From the cell containing the given text, extract its center point as (X, Y) coordinate. 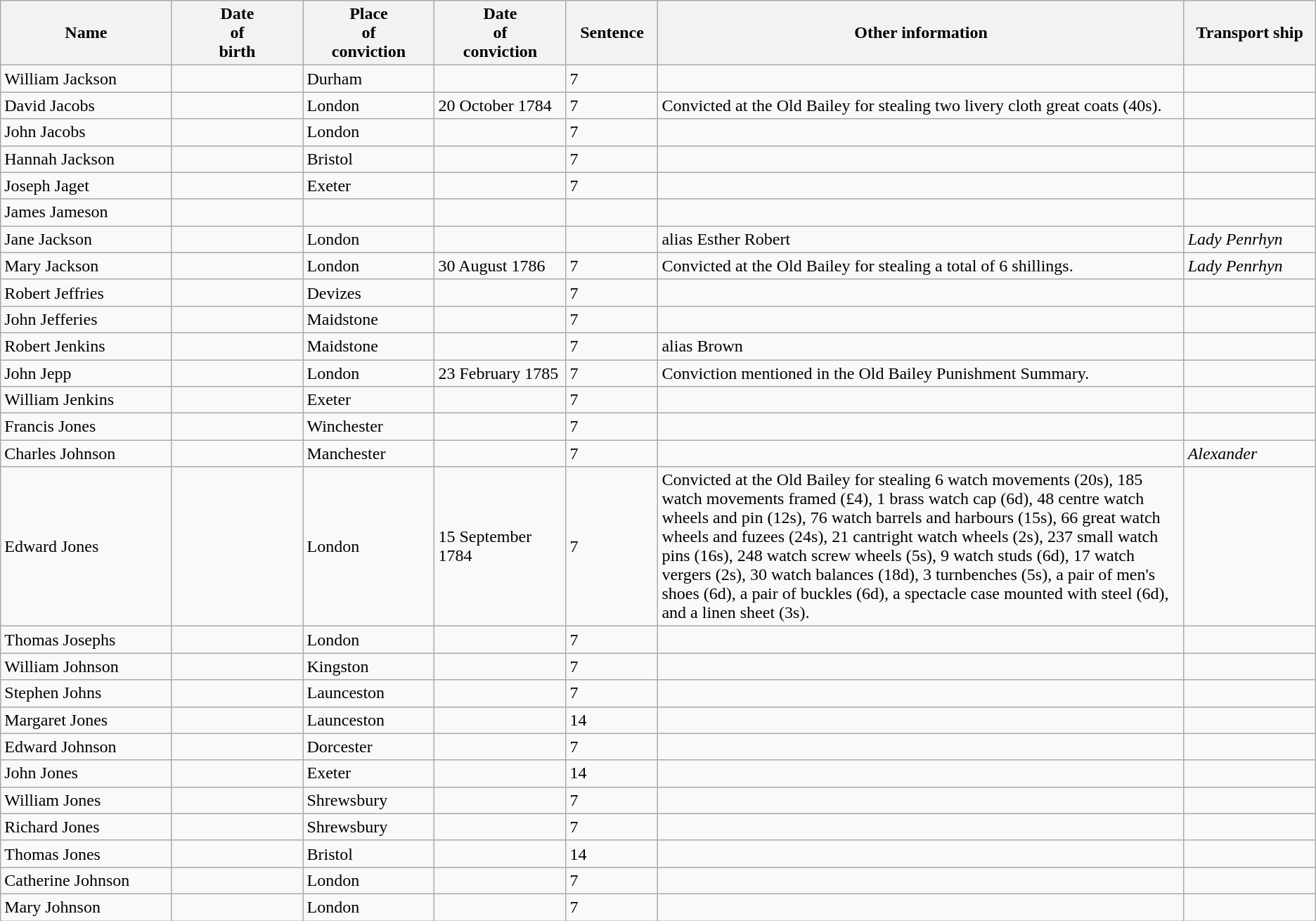
30 August 1786 (501, 266)
Dateofconviction (501, 33)
John Jepp (86, 373)
Edward Johnson (86, 747)
John Jones (86, 773)
Dateofbirth (238, 33)
Alexander (1250, 453)
Other information (921, 33)
James Jameson (86, 212)
Edward Jones (86, 547)
Stephen Johns (86, 693)
Manchester (368, 453)
Name (86, 33)
Devizes (368, 292)
Jane Jackson (86, 239)
Sentence (612, 33)
Convicted at the Old Bailey for stealing a total of 6 shillings. (921, 266)
Transport ship (1250, 33)
Durham (368, 79)
Thomas Jones (86, 854)
alias Esther Robert (921, 239)
alias Brown (921, 346)
Convicted at the Old Bailey for stealing two livery cloth great coats (40s). (921, 105)
Margaret Jones (86, 720)
Hannah Jackson (86, 159)
20 October 1784 (501, 105)
Robert Jenkins (86, 346)
Mary Johnson (86, 907)
Robert Jeffries (86, 292)
Placeofconviction (368, 33)
Conviction mentioned in the Old Bailey Punishment Summary. (921, 373)
Catherine Johnson (86, 880)
Richard Jones (86, 827)
William Jackson (86, 79)
William Jones (86, 800)
John Jefferies (86, 319)
Charles Johnson (86, 453)
Joseph Jaget (86, 186)
Dorcester (368, 747)
Kingston (368, 666)
William Johnson (86, 666)
Thomas Josephs (86, 640)
John Jacobs (86, 132)
15 September 1784 (501, 547)
Mary Jackson (86, 266)
Francis Jones (86, 427)
William Jenkins (86, 400)
Winchester (368, 427)
David Jacobs (86, 105)
23 February 1785 (501, 373)
